Provide the (x, y) coordinate of the cell's center where the given text is located.  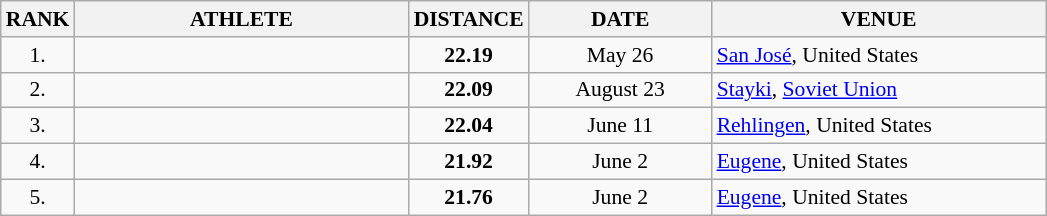
22.19 (469, 55)
August 23 (620, 90)
ATHLETE (241, 19)
VENUE (879, 19)
May 26 (620, 55)
21.92 (469, 162)
San José, United States (879, 55)
Stayki, Soviet Union (879, 90)
1. (38, 55)
2. (38, 90)
RANK (38, 19)
22.04 (469, 126)
DISTANCE (469, 19)
4. (38, 162)
21.76 (469, 197)
Rehlingen, United States (879, 126)
22.09 (469, 90)
DATE (620, 19)
June 11 (620, 126)
3. (38, 126)
5. (38, 197)
